Return (x, y) of the center of cell containing provided text 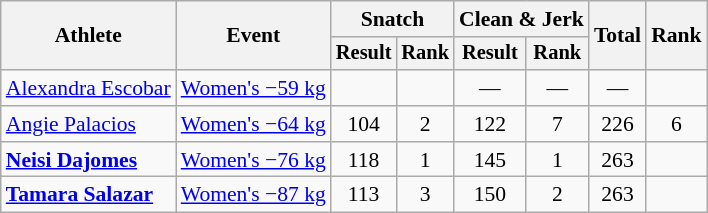
113 (364, 195)
226 (618, 124)
Women's −59 kg (254, 88)
Snatch (392, 19)
Athlete (88, 36)
104 (364, 124)
Women's −64 kg (254, 124)
Neisi Dajomes (88, 160)
Women's −76 kg (254, 160)
3 (425, 195)
7 (558, 124)
Tamara Salazar (88, 195)
Event (254, 36)
118 (364, 160)
Total (618, 36)
145 (490, 160)
6 (676, 124)
150 (490, 195)
Clean & Jerk (522, 19)
Angie Palacios (88, 124)
122 (490, 124)
Women's −87 kg (254, 195)
Alexandra Escobar (88, 88)
